Determine the (X, Y) coordinate at the center of the cell enclosing the given text.  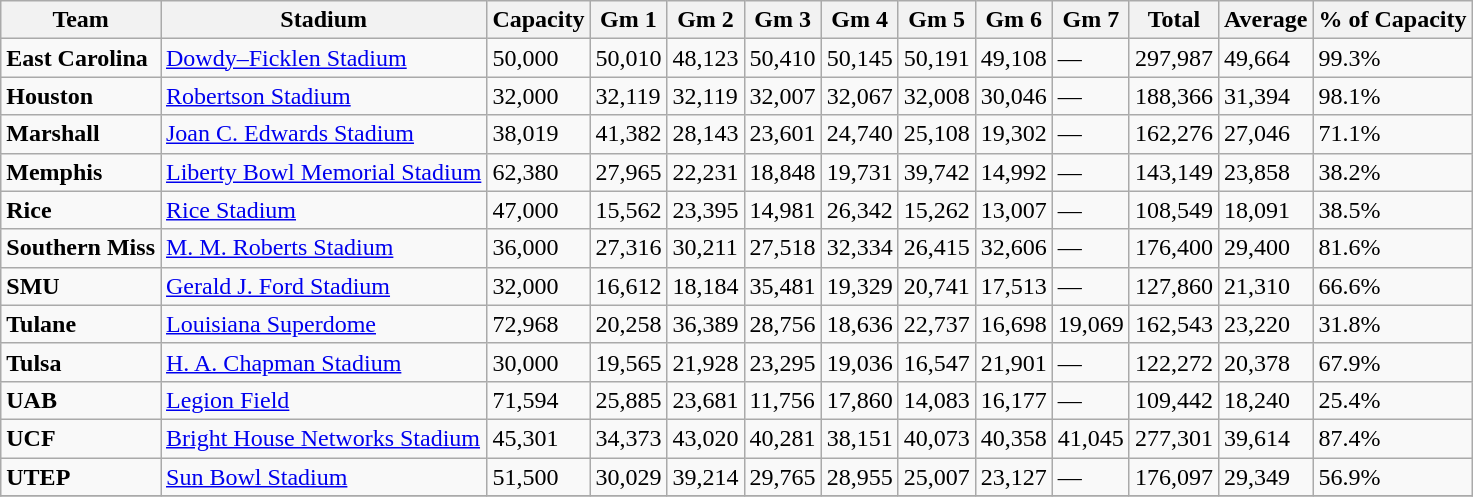
Capacity (538, 20)
Tulsa (81, 362)
14,981 (782, 210)
14,992 (1014, 172)
47,000 (538, 210)
40,073 (936, 438)
Robertson Stadium (323, 96)
H. A. Chapman Stadium (323, 362)
19,069 (1090, 324)
East Carolina (81, 58)
18,091 (1266, 210)
35,481 (782, 286)
40,281 (782, 438)
49,108 (1014, 58)
41,382 (628, 134)
Houston (81, 96)
% of Capacity (1392, 20)
39,742 (936, 172)
23,395 (706, 210)
21,928 (706, 362)
Marshall (81, 134)
Gm 2 (706, 20)
32,067 (860, 96)
11,756 (782, 400)
Southern Miss (81, 248)
15,262 (936, 210)
27,046 (1266, 134)
17,513 (1014, 286)
SMU (81, 286)
Joan C. Edwards Stadium (323, 134)
38.5% (1392, 210)
UAB (81, 400)
127,860 (1174, 286)
Average (1266, 20)
50,145 (860, 58)
25,108 (936, 134)
23,601 (782, 134)
Stadium (323, 20)
30,029 (628, 477)
32,606 (1014, 248)
19,731 (860, 172)
25.4% (1392, 400)
23,681 (706, 400)
14,083 (936, 400)
99.3% (1392, 58)
22,737 (936, 324)
45,301 (538, 438)
29,400 (1266, 248)
36,000 (538, 248)
71.1% (1392, 134)
30,000 (538, 362)
297,987 (1174, 58)
25,885 (628, 400)
21,310 (1266, 286)
Sun Bowl Stadium (323, 477)
26,342 (860, 210)
71,594 (538, 400)
Gm 5 (936, 20)
28,955 (860, 477)
19,329 (860, 286)
50,000 (538, 58)
51,500 (538, 477)
28,756 (782, 324)
18,240 (1266, 400)
27,518 (782, 248)
Gm 4 (860, 20)
50,191 (936, 58)
18,848 (782, 172)
17,860 (860, 400)
32,334 (860, 248)
UTEP (81, 477)
62,380 (538, 172)
41,045 (1090, 438)
19,302 (1014, 134)
31.8% (1392, 324)
87.4% (1392, 438)
UCF (81, 438)
50,410 (782, 58)
23,295 (782, 362)
32,008 (936, 96)
30,211 (706, 248)
18,184 (706, 286)
22,231 (706, 172)
162,276 (1174, 134)
98.1% (1392, 96)
188,366 (1174, 96)
Tulane (81, 324)
Memphis (81, 172)
27,316 (628, 248)
81.6% (1392, 248)
21,901 (1014, 362)
40,358 (1014, 438)
27,965 (628, 172)
67.9% (1392, 362)
30,046 (1014, 96)
Rice Stadium (323, 210)
23,127 (1014, 477)
M. M. Roberts Stadium (323, 248)
48,123 (706, 58)
Gerald J. Ford Stadium (323, 286)
Dowdy–Ficklen Stadium (323, 58)
29,349 (1266, 477)
34,373 (628, 438)
143,149 (1174, 172)
15,562 (628, 210)
66.6% (1392, 286)
49,664 (1266, 58)
18,636 (860, 324)
16,698 (1014, 324)
20,378 (1266, 362)
39,214 (706, 477)
26,415 (936, 248)
Team (81, 20)
Louisiana Superdome (323, 324)
Liberty Bowl Memorial Stadium (323, 172)
176,097 (1174, 477)
Bright House Networks Stadium (323, 438)
31,394 (1266, 96)
24,740 (860, 134)
38,151 (860, 438)
162,543 (1174, 324)
19,565 (628, 362)
29,765 (782, 477)
Total (1174, 20)
16,177 (1014, 400)
23,220 (1266, 324)
28,143 (706, 134)
39,614 (1266, 438)
16,612 (628, 286)
Gm 6 (1014, 20)
277,301 (1174, 438)
38,019 (538, 134)
Gm 7 (1090, 20)
Gm 3 (782, 20)
109,442 (1174, 400)
20,258 (628, 324)
122,272 (1174, 362)
Rice (81, 210)
20,741 (936, 286)
36,389 (706, 324)
72,968 (538, 324)
Legion Field (323, 400)
Gm 1 (628, 20)
38.2% (1392, 172)
108,549 (1174, 210)
50,010 (628, 58)
43,020 (706, 438)
19,036 (860, 362)
32,007 (782, 96)
13,007 (1014, 210)
25,007 (936, 477)
176,400 (1174, 248)
56.9% (1392, 477)
16,547 (936, 362)
23,858 (1266, 172)
